Search for the cell housing the specified text and yield its (x, y) center coordinate. 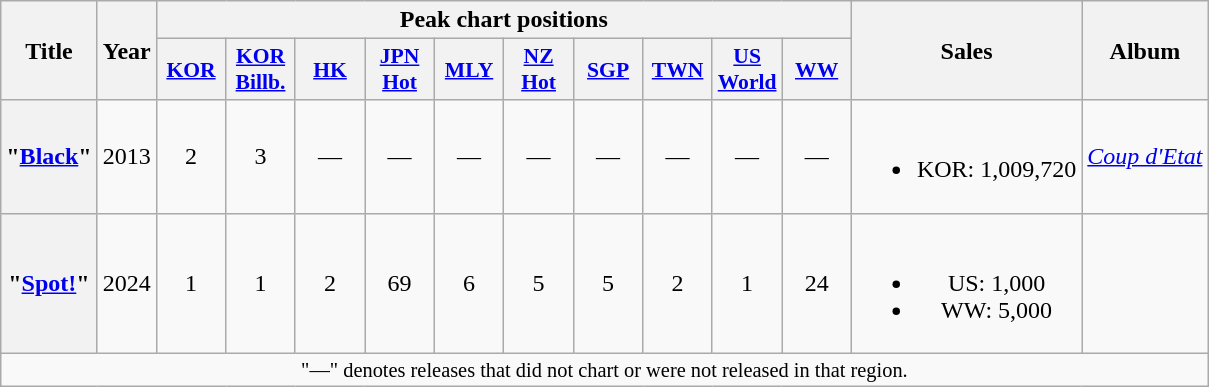
TWN (678, 70)
KORBillb. (261, 70)
KOR (191, 70)
2024 (126, 283)
Coup d'Etat (1145, 156)
Album (1145, 50)
6 (469, 283)
Year (126, 50)
JPNHot (400, 70)
Sales (966, 50)
Title (49, 50)
"Black" (49, 156)
"Spot!" (49, 283)
WW (817, 70)
3 (261, 156)
NZHot (539, 70)
"—" denotes releases that did not chart or were not released in that region. (604, 370)
24 (817, 283)
KOR: 1,009,720 (966, 156)
2013 (126, 156)
MLY (469, 70)
Peak chart positions (504, 20)
USWorld (747, 70)
HK (330, 70)
US: 1,000WW: 5,000 (966, 283)
69 (400, 283)
SGP (608, 70)
